Detect which cell encompasses the target text, then output its [x, y] center coordinate. 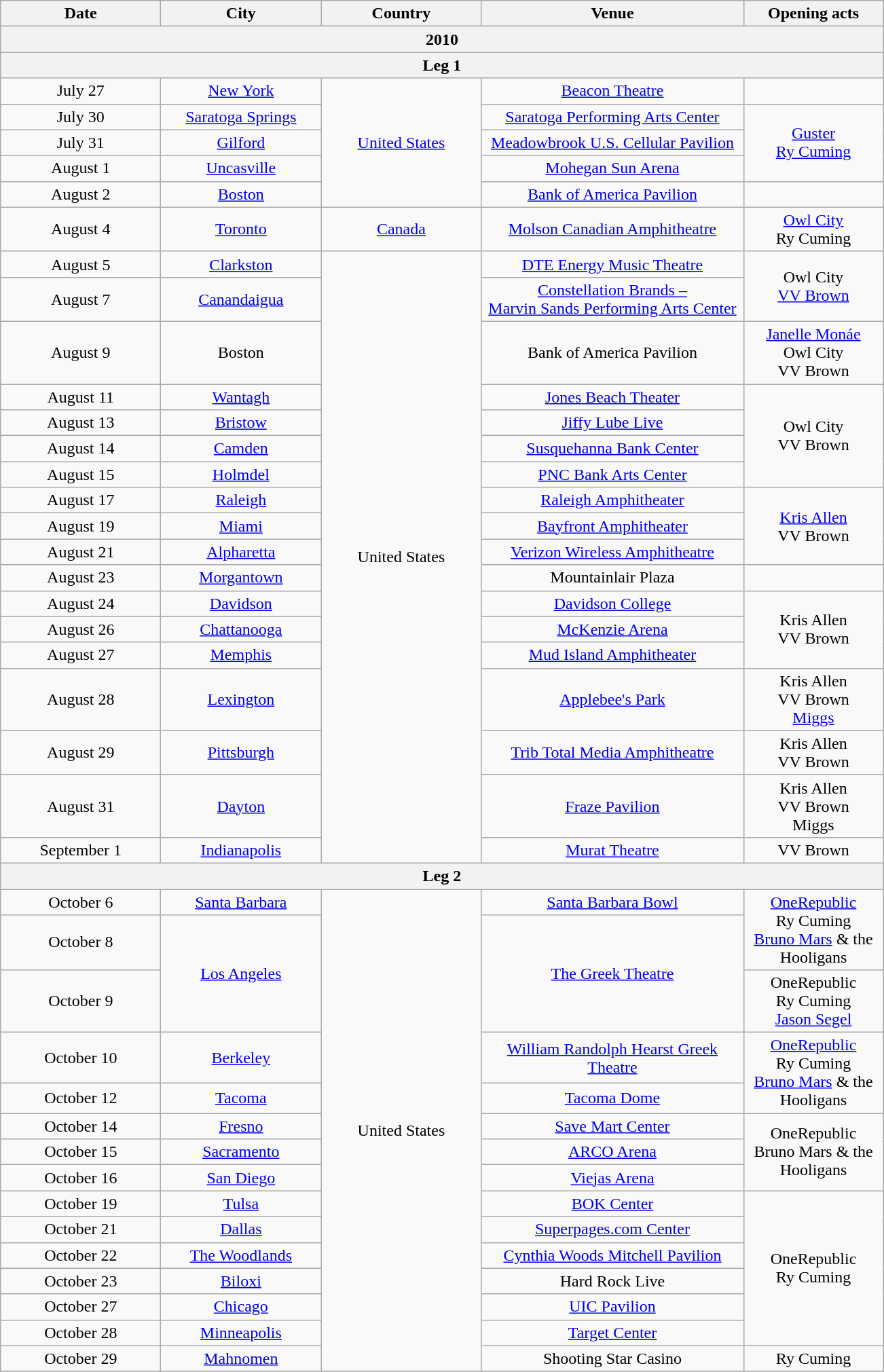
Pittsburgh [241, 752]
Dayton [241, 806]
Chattanooga [241, 629]
Biloxi [241, 1281]
Beacon Theatre [612, 91]
Miami [241, 526]
August 26 [81, 629]
The Greek Theatre [612, 974]
August 4 [81, 229]
Constellation Brands – Marvin Sands Performing Arts Center [612, 299]
UIC Pavilion [612, 1307]
October 27 [81, 1307]
Viejas Arena [612, 1178]
July 31 [81, 143]
Cynthia Woods Mitchell Pavilion [612, 1255]
Hard Rock Live [612, 1281]
October 10 [81, 1058]
Indianapolis [241, 850]
September 1 [81, 850]
Owl CityRy Cuming [813, 229]
Ry Cuming [813, 1358]
Target Center [612, 1333]
VV Brown [813, 850]
Berkeley [241, 1058]
August 7 [81, 299]
Holmdel [241, 475]
Superpages.com Center [612, 1229]
Molson Canadian Amphitheatre [612, 229]
Shooting Star Casino [612, 1358]
Morgantown [241, 578]
August 5 [81, 264]
August 9 [81, 352]
Tacoma [241, 1098]
October 15 [81, 1152]
Leg 1 [442, 65]
Saratoga Performing Arts Center [612, 117]
Raleigh [241, 500]
August 1 [81, 168]
Santa Barbara [241, 902]
New York [241, 91]
October 16 [81, 1178]
Chicago [241, 1307]
Venue [612, 14]
Date [81, 14]
Los Angeles [241, 974]
Santa Barbara Bowl [612, 902]
McKenzie Arena [612, 629]
OneRepublicRy CumingJason Segel [813, 1001]
Canandaigua [241, 299]
July 30 [81, 117]
Save Mart Center [612, 1126]
Memphis [241, 655]
August 29 [81, 752]
Susquehanna Bank Center [612, 449]
Lexington [241, 699]
Bayfront Amphitheater [612, 526]
Country [401, 14]
October 12 [81, 1098]
Murat Theatre [612, 850]
August 21 [81, 552]
October 19 [81, 1204]
Camden [241, 449]
Gilford [241, 143]
Meadowbrook U.S. Cellular Pavilion [612, 143]
OneRepublicBruno Mars & the Hooligans [813, 1152]
City [241, 14]
Opening acts [813, 14]
October 9 [81, 1001]
Fresno [241, 1126]
October 22 [81, 1255]
Mud Island Amphitheater [612, 655]
October 21 [81, 1229]
August 31 [81, 806]
August 28 [81, 699]
Toronto [241, 229]
August 11 [81, 397]
August 27 [81, 655]
Janelle MonáeOwl CityVV Brown [813, 352]
August 19 [81, 526]
ARCO Arena [612, 1152]
Jones Beach Theater [612, 397]
Mahnomen [241, 1358]
BOK Center [612, 1204]
October 14 [81, 1126]
Mountainlair Plaza [612, 578]
Raleigh Amphitheater [612, 500]
Davidson College [612, 604]
Canada [401, 229]
Sacramento [241, 1152]
Davidson [241, 604]
PNC Bank Arts Center [612, 475]
The Woodlands [241, 1255]
August 14 [81, 449]
Verizon Wireless Amphitheatre [612, 552]
William Randolph Hearst Greek Theatre [612, 1058]
October 29 [81, 1358]
Tacoma Dome [612, 1098]
2010 [442, 39]
Minneapolis [241, 1333]
August 23 [81, 578]
Bristow [241, 423]
OneRepublicRy Cuming [813, 1268]
Dallas [241, 1229]
Fraze Pavilion [612, 806]
Trib Total Media Amphitheatre [612, 752]
Tulsa [241, 1204]
Applebee's Park [612, 699]
July 27 [81, 91]
Alpharetta [241, 552]
August 2 [81, 194]
Wantagh [241, 397]
October 6 [81, 902]
Leg 2 [442, 876]
San Diego [241, 1178]
October 28 [81, 1333]
Saratoga Springs [241, 117]
DTE Energy Music Theatre [612, 264]
October 8 [81, 942]
GusterRy Cuming [813, 143]
August 24 [81, 604]
Uncasville [241, 168]
Jiffy Lube Live [612, 423]
August 13 [81, 423]
October 23 [81, 1281]
Mohegan Sun Arena [612, 168]
Clarkston [241, 264]
August 15 [81, 475]
August 17 [81, 500]
